Detect which cell encompasses the target text, then output its [X, Y] center coordinate. 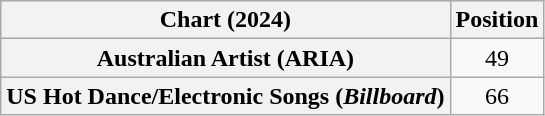
49 [497, 58]
Chart (2024) [226, 20]
Australian Artist (ARIA) [226, 58]
66 [497, 96]
Position [497, 20]
US Hot Dance/Electronic Songs (Billboard) [226, 96]
